Capture the cell that displays the provided text and extract its (x, y) central coordinate. 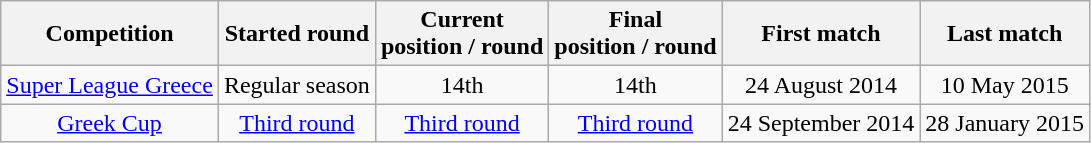
Last match (1005, 34)
Finalposition / round (636, 34)
First match (821, 34)
Started round (296, 34)
Super League Greece (110, 85)
Competition (110, 34)
28 January 2015 (1005, 123)
Currentposition / round (462, 34)
Regular season (296, 85)
24 August 2014 (821, 85)
10 May 2015 (1005, 85)
24 September 2014 (821, 123)
Greek Cup (110, 123)
